Search for the cell housing the specified text and yield its (x, y) center coordinate. 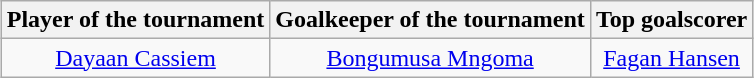
Dayaan Cassiem (136, 58)
Fagan Hansen (671, 58)
Top goalscorer (671, 20)
Goalkeeper of the tournament (430, 20)
Player of the tournament (136, 20)
Bongumusa Mngoma (430, 58)
